Locate the cell with the specified text and output its (x, y) center coordinate. 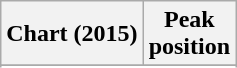
Chart (2015) (72, 34)
Peakposition (189, 34)
